Find where the given text appears and provide that cell's center as [X, Y] coordinate. 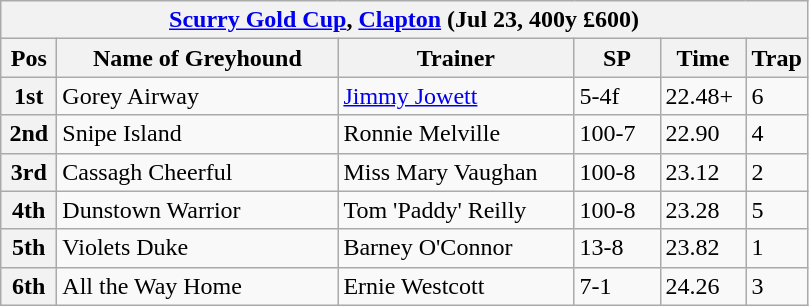
5th [29, 248]
7-1 [617, 286]
SP [617, 58]
Dunstown Warrior [198, 210]
Scurry Gold Cup, Clapton (Jul 23, 400y £600) [404, 20]
100-7 [617, 134]
4 [776, 134]
Miss Mary Vaughan [456, 172]
All the Way Home [198, 286]
4th [29, 210]
2nd [29, 134]
3 [776, 286]
Name of Greyhound [198, 58]
5 [776, 210]
Violets Duke [198, 248]
Gorey Airway [198, 96]
Jimmy Jowett [456, 96]
5-4f [617, 96]
Pos [29, 58]
2 [776, 172]
23.12 [703, 172]
22.48+ [703, 96]
1st [29, 96]
Ernie Westcott [456, 286]
Ronnie Melville [456, 134]
Time [703, 58]
Snipe Island [198, 134]
6 [776, 96]
3rd [29, 172]
22.90 [703, 134]
Trainer [456, 58]
Cassagh Cheerful [198, 172]
6th [29, 286]
24.26 [703, 286]
13-8 [617, 248]
Tom 'Paddy' Reilly [456, 210]
Barney O'Connor [456, 248]
Trap [776, 58]
23.28 [703, 210]
23.82 [703, 248]
1 [776, 248]
